Extract the [x, y] coordinate from the center of the cell holding the provided text.  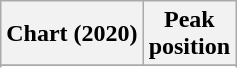
Peakposition [189, 34]
Chart (2020) [72, 34]
